From the cell containing the given text, extract its center point as (x, y) coordinate. 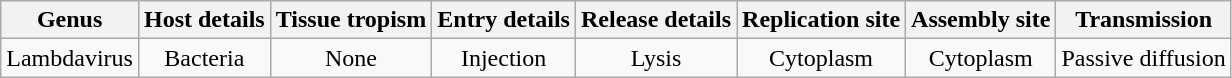
Replication site (822, 20)
Lambdavirus (70, 58)
Lysis (656, 58)
Injection (504, 58)
Tissue tropism (351, 20)
Bacteria (204, 58)
Host details (204, 20)
Genus (70, 20)
Transmission (1144, 20)
Release details (656, 20)
Assembly site (981, 20)
Passive diffusion (1144, 58)
Entry details (504, 20)
None (351, 58)
